Provide the [X, Y] coordinate of the cell's center where the given text is located.  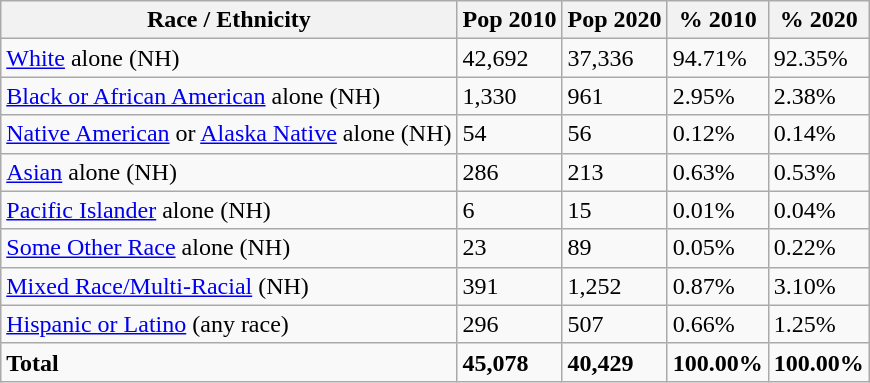
1,330 [510, 96]
Black or African American alone (NH) [229, 96]
0.66% [718, 324]
213 [614, 172]
3.10% [818, 286]
White alone (NH) [229, 58]
0.05% [718, 248]
0.01% [718, 210]
961 [614, 96]
286 [510, 172]
296 [510, 324]
56 [614, 134]
6 [510, 210]
42,692 [510, 58]
0.63% [718, 172]
Hispanic or Latino (any race) [229, 324]
54 [510, 134]
1.25% [818, 324]
40,429 [614, 362]
0.14% [818, 134]
94.71% [718, 58]
0.87% [718, 286]
% 2010 [718, 20]
0.04% [818, 210]
0.12% [718, 134]
15 [614, 210]
Pacific Islander alone (NH) [229, 210]
Pop 2010 [510, 20]
0.53% [818, 172]
391 [510, 286]
23 [510, 248]
Race / Ethnicity [229, 20]
45,078 [510, 362]
37,336 [614, 58]
2.95% [718, 96]
507 [614, 324]
Mixed Race/Multi-Racial (NH) [229, 286]
0.22% [818, 248]
1,252 [614, 286]
89 [614, 248]
Total [229, 362]
Pop 2020 [614, 20]
% 2020 [818, 20]
Some Other Race alone (NH) [229, 248]
Native American or Alaska Native alone (NH) [229, 134]
Asian alone (NH) [229, 172]
92.35% [818, 58]
2.38% [818, 96]
